Output the [x, y] coordinate of the center of the cell containing the given text.  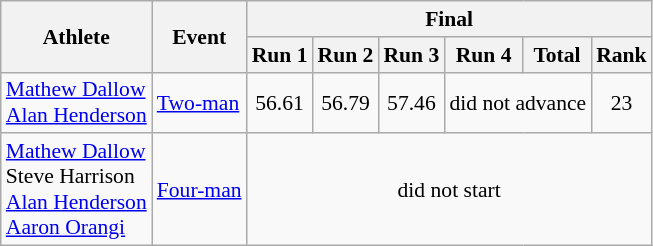
Mathew DallowSteve HarrisonAlan HendersonAaron Orangi [76, 190]
did not advance [518, 102]
Run 2 [346, 55]
Two-man [200, 102]
56.79 [346, 102]
Four-man [200, 190]
Rank [622, 55]
Event [200, 36]
Run 3 [411, 55]
Run 1 [280, 55]
Total [557, 55]
23 [622, 102]
did not start [450, 190]
Mathew DallowAlan Henderson [76, 102]
Run 4 [484, 55]
57.46 [411, 102]
Final [450, 19]
Athlete [76, 36]
56.61 [280, 102]
